Detect which cell encompasses the target text, then output its (X, Y) center coordinate. 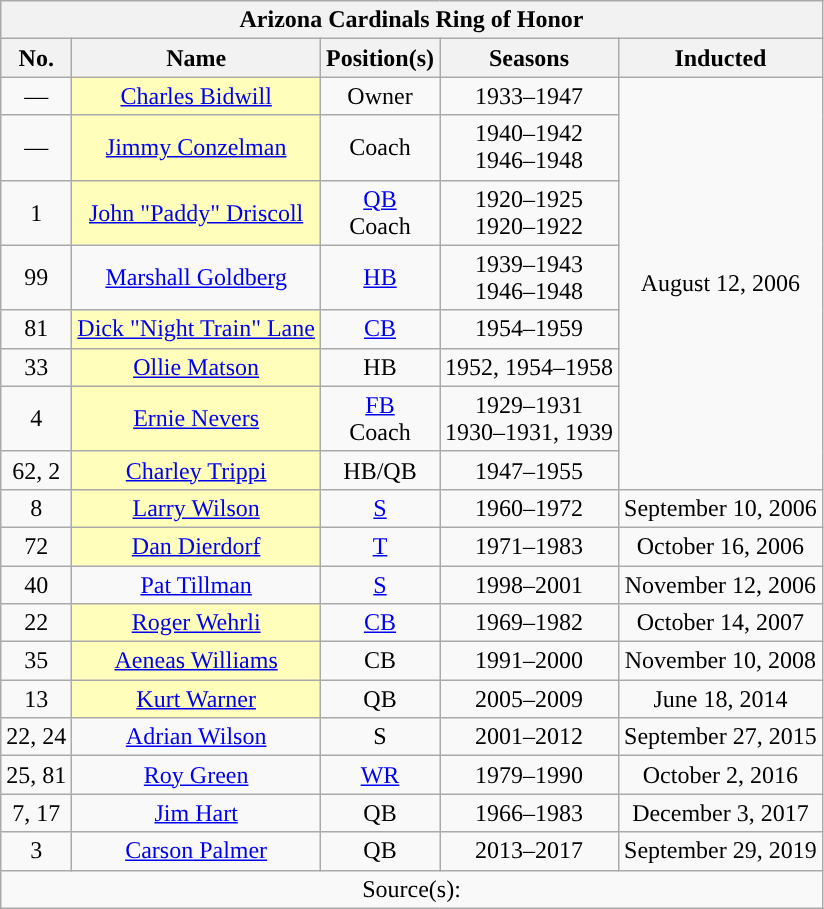
33 (36, 367)
August 12, 2006 (721, 283)
No. (36, 58)
Source(s): (412, 889)
Owner (380, 96)
72 (36, 546)
40 (36, 585)
Pat Tillman (196, 585)
Kurt Warner (196, 699)
June 18, 2014 (721, 699)
7, 17 (36, 813)
Dick "Night Train" Lane (196, 329)
Larry Wilson (196, 508)
99 (36, 278)
1969–1982 (530, 623)
1939–19431946–1948 (530, 278)
62, 2 (36, 470)
Position(s) (380, 58)
1929–19311930–1931, 1939 (530, 418)
Aeneas Williams (196, 661)
October 16, 2006 (721, 546)
1933–1947 (530, 96)
November 12, 2006 (721, 585)
1960–1972 (530, 508)
Marshall Goldberg (196, 278)
Charley Trippi (196, 470)
4 (36, 418)
September 27, 2015 (721, 737)
Arizona Cardinals Ring of Honor (412, 20)
1966–1983 (530, 813)
John "Paddy" Driscoll (196, 212)
Seasons (530, 58)
HB/QB (380, 470)
QBCoach (380, 212)
22 (36, 623)
Coach (380, 148)
Adrian Wilson (196, 737)
Charles Bidwill (196, 96)
December 3, 2017 (721, 813)
October 14, 2007 (721, 623)
1954–1959 (530, 329)
2013–2017 (530, 851)
Roy Green (196, 775)
1947–1955 (530, 470)
November 10, 2008 (721, 661)
FBCoach (380, 418)
Jimmy Conzelman (196, 148)
T (380, 546)
Dan Dierdorf (196, 546)
Carson Palmer (196, 851)
1998–2001 (530, 585)
WR (380, 775)
September 10, 2006 (721, 508)
8 (36, 508)
2001–2012 (530, 737)
September 29, 2019 (721, 851)
Roger Wehrli (196, 623)
2005–2009 (530, 699)
1971–1983 (530, 546)
22, 24 (36, 737)
1 (36, 212)
1940–19421946–1948 (530, 148)
Ollie Matson (196, 367)
Ernie Nevers (196, 418)
Name (196, 58)
13 (36, 699)
1920–19251920–1922 (530, 212)
3 (36, 851)
October 2, 2016 (721, 775)
Jim Hart (196, 813)
25, 81 (36, 775)
81 (36, 329)
1952, 1954–1958 (530, 367)
35 (36, 661)
Inducted (721, 58)
1991–2000 (530, 661)
1979–1990 (530, 775)
